Return the (X, Y) coordinate for the center point of the cell that contains the specified text.  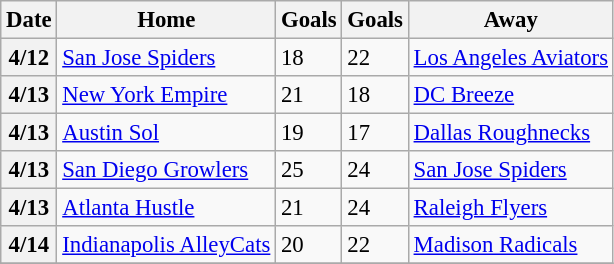
San Diego Growlers (166, 170)
17 (375, 133)
Indianapolis AlleyCats (166, 245)
Date (29, 20)
Atlanta Hustle (166, 208)
25 (309, 170)
Raleigh Flyers (510, 208)
4/14 (29, 245)
Austin Sol (166, 133)
DC Breeze (510, 95)
Los Angeles Aviators (510, 58)
Home (166, 20)
20 (309, 245)
New York Empire (166, 95)
Dallas Roughnecks (510, 133)
Madison Radicals (510, 245)
19 (309, 133)
Away (510, 20)
4/12 (29, 58)
